Return [x, y] of the center of cell containing provided text 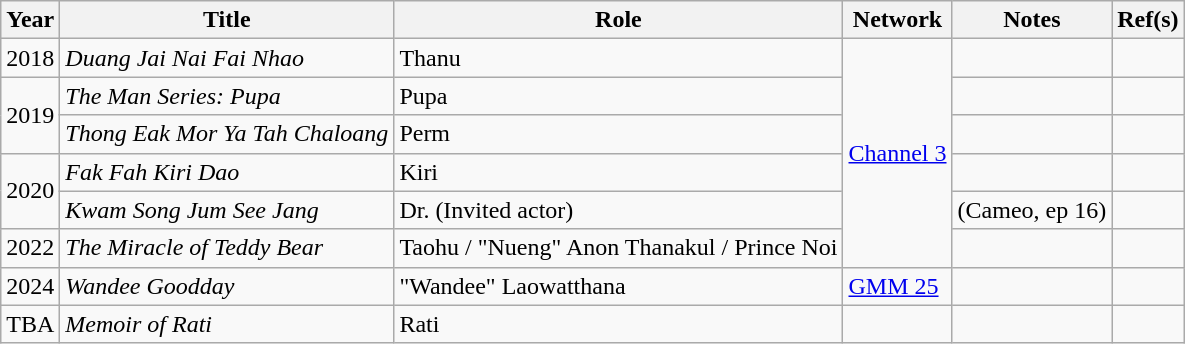
Perm [618, 134]
2020 [30, 191]
Fak Fah Kiri Dao [227, 172]
The Miracle of Teddy Bear [227, 248]
The Man Series: Pupa [227, 96]
Rati [618, 324]
"Wandee" Laowatthana [618, 286]
2019 [30, 115]
Title [227, 20]
2018 [30, 58]
Network [898, 20]
TBA [30, 324]
Notes [1032, 20]
Kwam Song Jum See Jang [227, 210]
Ref(s) [1148, 20]
Thong Eak Mor Ya Tah Chaloang [227, 134]
Pupa [618, 96]
GMM 25 [898, 286]
Taohu / "Nueng" Anon Thanakul / Prince Noi [618, 248]
2022 [30, 248]
Wandee Goodday [227, 286]
Memoir of Rati [227, 324]
Channel 3 [898, 153]
Kiri [618, 172]
(Cameo, ep 16) [1032, 210]
Role [618, 20]
Thanu [618, 58]
Dr. (Invited actor) [618, 210]
Duang Jai Nai Fai Nhao [227, 58]
2024 [30, 286]
Year [30, 20]
